Determine the (x, y) coordinate at the center of the cell enclosing the given text.  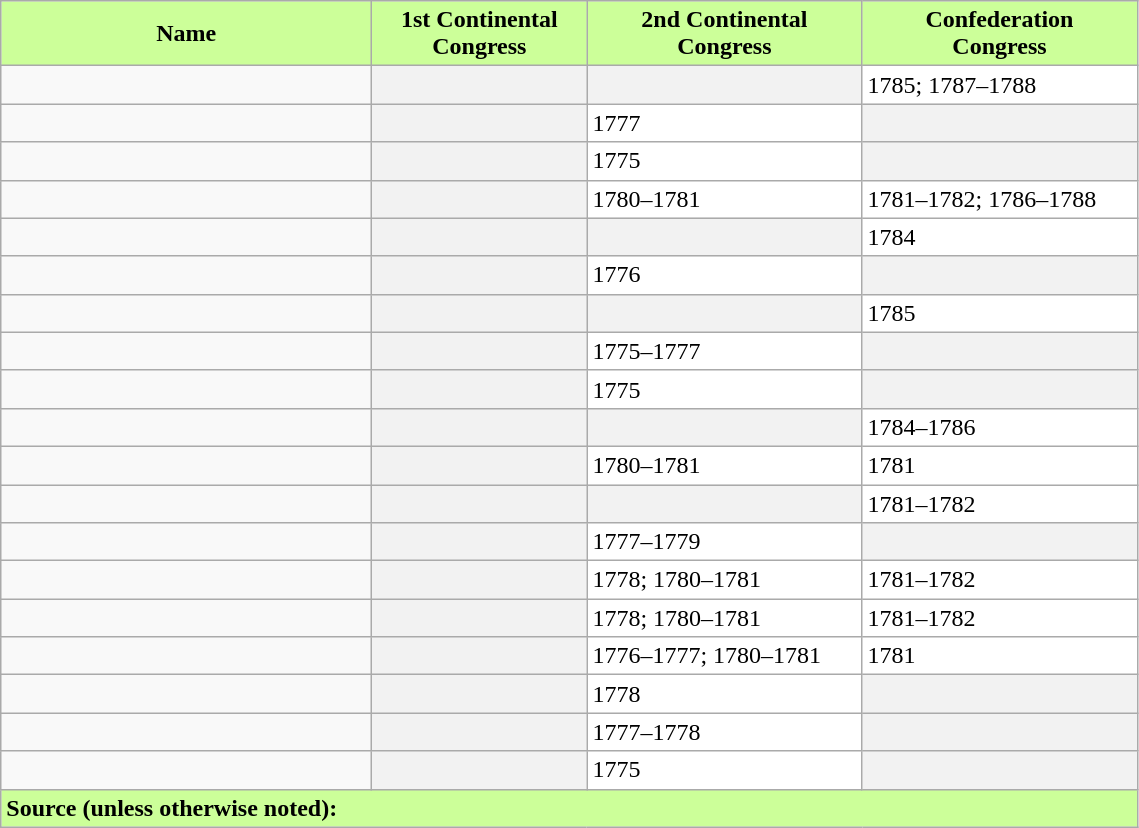
2nd ContinentalCongress (724, 34)
1784 (1000, 237)
1784–1786 (1000, 427)
1777–1779 (724, 542)
1777 (724, 123)
1775–1777 (724, 351)
1777–1778 (724, 732)
1785; 1787–1788 (1000, 85)
1778 (724, 694)
1st ContinentalCongress (480, 34)
Source (unless otherwise noted): (569, 808)
1776–1777; 1780–1781 (724, 656)
1776 (724, 275)
1781–1782; 1786–1788 (1000, 199)
Name (186, 34)
ConfederationCongress (1000, 34)
1785 (1000, 313)
